For the text-containing cell, return its midpoint in (X, Y) coordinate format. 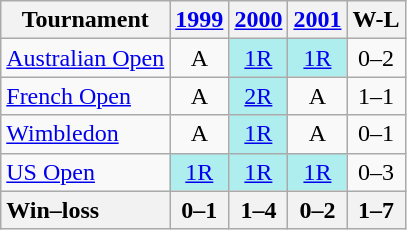
2R (258, 96)
0–3 (376, 172)
1999 (200, 20)
1–7 (376, 210)
2001 (318, 20)
Win–loss (86, 210)
1–1 (376, 96)
2000 (258, 20)
US Open (86, 172)
Wimbledon (86, 134)
French Open (86, 96)
W-L (376, 20)
Australian Open (86, 58)
1–4 (258, 210)
Tournament (86, 20)
